Search for the cell housing the specified text and yield its [x, y] center coordinate. 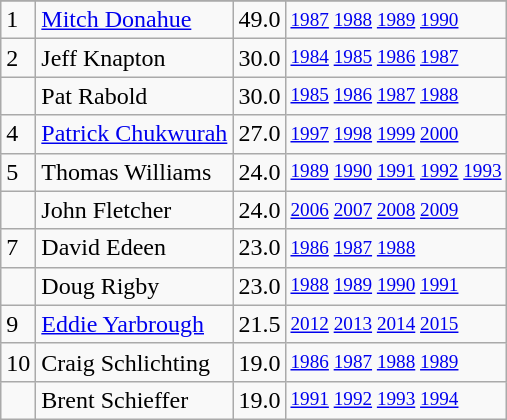
Eddie Yarbrough [134, 324]
Craig Schlichting [134, 362]
Patrick Chukwurah [134, 134]
John Fletcher [134, 210]
1989 1990 1991 1992 1993 [396, 172]
1985 1986 1987 1988 [396, 96]
Pat Rabold [134, 96]
49.0 [260, 20]
21.5 [260, 324]
Doug Rigby [134, 286]
Jeff Knapton [134, 58]
10 [18, 362]
27.0 [260, 134]
7 [18, 248]
2006 2007 2008 2009 [396, 210]
Brent Schieffer [134, 400]
1986 1987 1988 1989 [396, 362]
1987 1988 1989 1990 [396, 20]
1984 1985 1986 1987 [396, 58]
David Edeen [134, 248]
2012 2013 2014 2015 [396, 324]
1997 1998 1999 2000 [396, 134]
Mitch Donahue [134, 20]
1991 1992 1993 1994 [396, 400]
1988 1989 1990 1991 [396, 286]
1986 1987 1988 [396, 248]
4 [18, 134]
Thomas Williams [134, 172]
5 [18, 172]
1 [18, 20]
2 [18, 58]
9 [18, 324]
